Extract the [x, y] coordinate from the center of the cell holding the provided text.  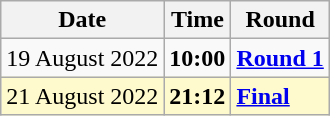
21:12 [198, 96]
Round [280, 20]
Round 1 [280, 58]
Final [280, 96]
10:00 [198, 58]
Date [82, 20]
21 August 2022 [82, 96]
Time [198, 20]
19 August 2022 [82, 58]
